Provide the [X, Y] coordinate of the cell's center where the given text is located.  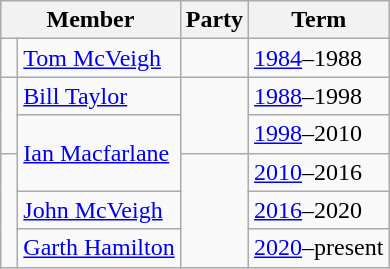
Ian Macfarlane [99, 153]
Garth Hamilton [99, 248]
Party [214, 20]
Tom McVeigh [99, 58]
Term [319, 20]
2016–2020 [319, 210]
Bill Taylor [99, 96]
2010–2016 [319, 172]
1998–2010 [319, 134]
1988–1998 [319, 96]
John McVeigh [99, 210]
1984–1988 [319, 58]
2020–present [319, 248]
Member [90, 20]
